For the text-containing cell, return its midpoint in [X, Y] coordinate format. 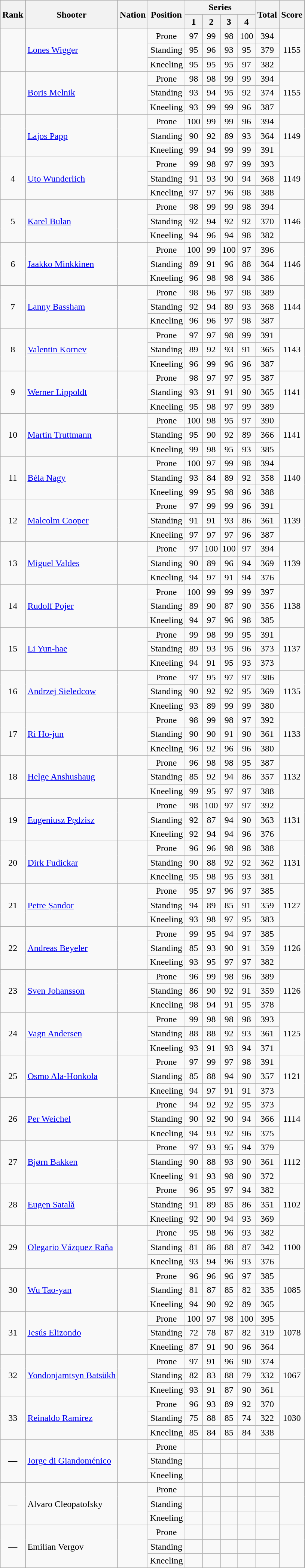
Malcolm Cooper [72, 520]
Jorge di Giandoménico [72, 1461]
Sven Johansson [72, 991]
1100 [292, 1247]
Vagn Andersen [72, 1033]
12 [13, 520]
11 [13, 478]
Béla Nagy [72, 478]
1144 [292, 307]
1121 [292, 1076]
Lanny Bassham [72, 307]
Score [292, 15]
23 [13, 991]
Nation [133, 15]
1137 [292, 649]
Miguel Valdes [72, 563]
Dirk Fudickar [72, 862]
Werner Lippoldt [72, 392]
Uto Wunderlich [72, 178]
363 [267, 820]
371 [267, 1048]
Rank [13, 15]
Helge Anshushaug [72, 777]
Eugeniusz Pędzisz [72, 820]
74 [246, 1418]
21 [13, 905]
22 [13, 948]
372 [267, 1176]
1127 [292, 905]
351 [267, 1204]
1135 [292, 692]
29 [13, 1247]
Reinaldo Ramírez [72, 1418]
78 [211, 1333]
20 [13, 862]
16 [13, 692]
Jaakko Minkkinen [72, 264]
Wu Tao-yan [72, 1290]
24 [13, 1033]
5 [13, 221]
18 [13, 777]
Osmo Ala-Honkola [72, 1076]
397 [267, 592]
3 [229, 22]
375 [267, 1133]
Li Yun-hae [72, 649]
Total [267, 15]
28 [13, 1204]
Eugen Satală [72, 1204]
338 [267, 1432]
72 [194, 1333]
Lones Wigger [72, 50]
25 [13, 1076]
30 [13, 1290]
Karel Bulan [72, 221]
332 [267, 1376]
9 [13, 392]
Andrzej Sieledcow [72, 692]
1085 [292, 1290]
13 [13, 563]
7 [13, 307]
Bjørn Bakken [72, 1162]
Martin Truttmann [72, 435]
322 [267, 1418]
319 [267, 1333]
1143 [292, 349]
342 [267, 1247]
356 [267, 606]
Petre Șandor [72, 905]
10 [13, 435]
17 [13, 734]
14 [13, 606]
1125 [292, 1033]
8 [13, 349]
Shooter [72, 15]
1 [194, 22]
362 [267, 862]
1140 [292, 478]
1030 [292, 1418]
1112 [292, 1162]
Ri Ho-jun [72, 734]
83 [211, 1376]
Jesús Elizondo [72, 1333]
358 [267, 478]
15 [13, 649]
395 [267, 1318]
1067 [292, 1376]
Rudolf Pojer [72, 606]
381 [267, 877]
Position [166, 15]
Andreas Beyeler [72, 948]
27 [13, 1162]
31 [13, 1333]
1078 [292, 1333]
33 [13, 1418]
Series [220, 7]
79 [246, 1376]
1133 [292, 734]
2 [211, 22]
19 [13, 820]
6 [13, 264]
Yondonjamtsyn Batsükh [72, 1376]
26 [13, 1119]
Valentin Kornev [72, 349]
396 [267, 250]
Boris Melnik [72, 93]
335 [267, 1290]
Olegario Vázquez Raña [72, 1247]
378 [267, 1005]
1138 [292, 606]
Emilian Vergov [72, 1546]
1132 [292, 777]
Alvaro Cleopatofsky [72, 1504]
Per Weichel [72, 1119]
390 [267, 421]
1102 [292, 1204]
32 [13, 1376]
75 [194, 1418]
Lajos Papp [72, 136]
383 [267, 920]
1114 [292, 1119]
